Extract the [X, Y] coordinate from the center of the cell holding the provided text.  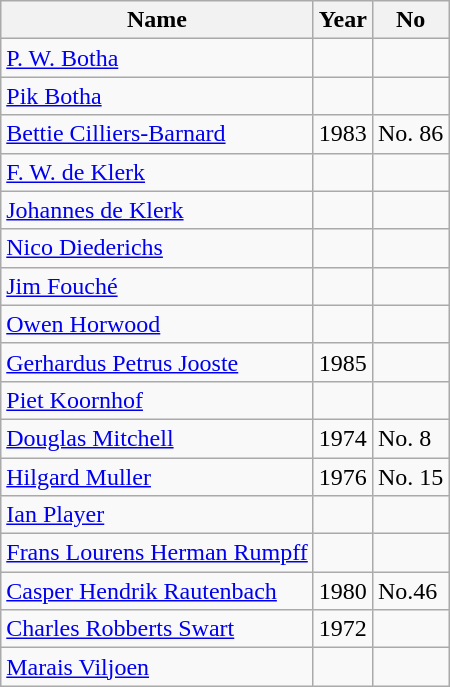
Frans Lourens Herman Rumpff [158, 553]
Gerhardus Petrus Jooste [158, 362]
Name [158, 20]
1983 [342, 134]
No. 86 [410, 134]
1980 [342, 591]
Owen Horwood [158, 324]
No. 8 [410, 438]
Johannes de Klerk [158, 210]
1985 [342, 362]
Casper Hendrik Rautenbach [158, 591]
Pik Botha [158, 96]
Jim Fouché [158, 286]
Hilgard Muller [158, 477]
Year [342, 20]
Piet Koornhof [158, 400]
No.46 [410, 591]
No [410, 20]
Douglas Mitchell [158, 438]
Nico Diederichs [158, 248]
Bettie Cilliers-Barnard [158, 134]
1972 [342, 629]
F. W. de Klerk [158, 172]
Ian Player [158, 515]
Charles Robberts Swart [158, 629]
1976 [342, 477]
Marais Viljoen [158, 667]
1974 [342, 438]
No. 15 [410, 477]
P. W. Botha [158, 58]
